Capture the cell that displays the provided text and extract its [x, y] central coordinate. 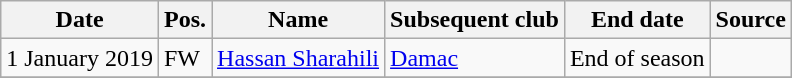
Source [750, 20]
Damac [475, 58]
Hassan Sharahili [298, 58]
1 January 2019 [80, 58]
FW [184, 58]
Subsequent club [475, 20]
End date [637, 20]
End of season [637, 58]
Name [298, 20]
Pos. [184, 20]
Date [80, 20]
